From the cell containing the given text, extract its center point as [X, Y] coordinate. 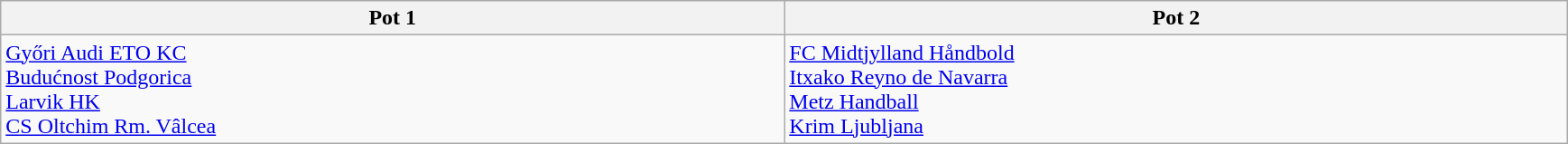
FC Midtjylland Håndbold Itxako Reyno de Navarra Metz Handball Krim Ljubljana [1176, 89]
Pot 2 [1176, 18]
Győri Audi ETO KC Budućnost Podgorica Larvik HK CS Oltchim Rm. Vâlcea [393, 89]
Pot 1 [393, 18]
